Detect which cell encompasses the target text, then output its (X, Y) center coordinate. 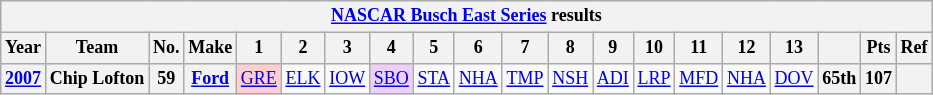
GRE (258, 78)
SBO (391, 78)
13 (794, 48)
10 (654, 48)
Ford (210, 78)
107 (879, 78)
Year (24, 48)
NASCAR Busch East Series results (466, 16)
Chip Lofton (96, 78)
No. (166, 48)
4 (391, 48)
MFD (699, 78)
IOW (348, 78)
LRP (654, 78)
Make (210, 48)
5 (434, 48)
6 (478, 48)
Ref (914, 48)
NSH (570, 78)
3 (348, 48)
7 (525, 48)
Team (96, 48)
ADI (612, 78)
12 (747, 48)
2 (303, 48)
8 (570, 48)
TMP (525, 78)
2007 (24, 78)
Pts (879, 48)
DOV (794, 78)
STA (434, 78)
1 (258, 48)
11 (699, 48)
ELK (303, 78)
59 (166, 78)
9 (612, 48)
65th (840, 78)
